Search for the cell housing the specified text and yield its [x, y] center coordinate. 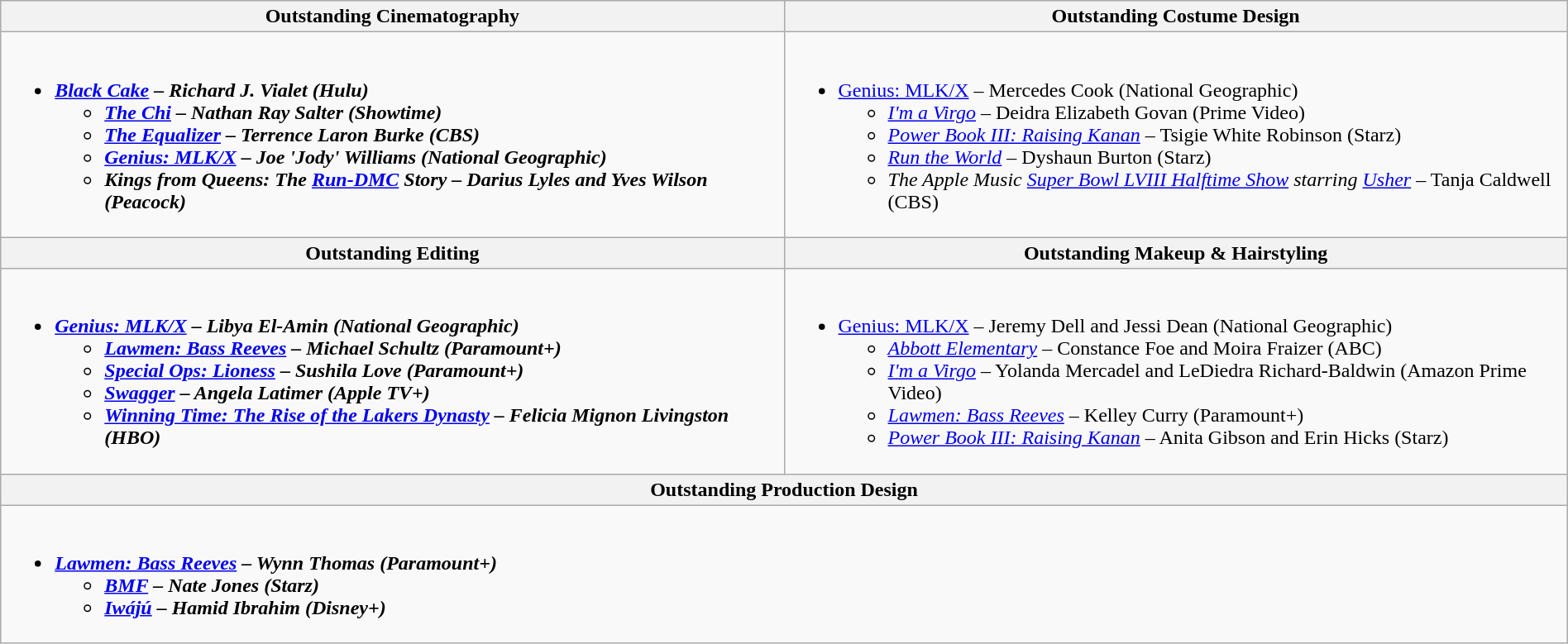
Outstanding Makeup & Hairstyling [1176, 253]
Outstanding Editing [392, 253]
Outstanding Costume Design [1176, 17]
Lawmen: Bass Reeves – Wynn Thomas (Paramount+)BMF – Nate Jones (Starz)Iwájú – Hamid Ibrahim (Disney+) [784, 574]
Outstanding Cinematography [392, 17]
Outstanding Production Design [784, 489]
